From the cell containing the given text, extract its center point as [x, y] coordinate. 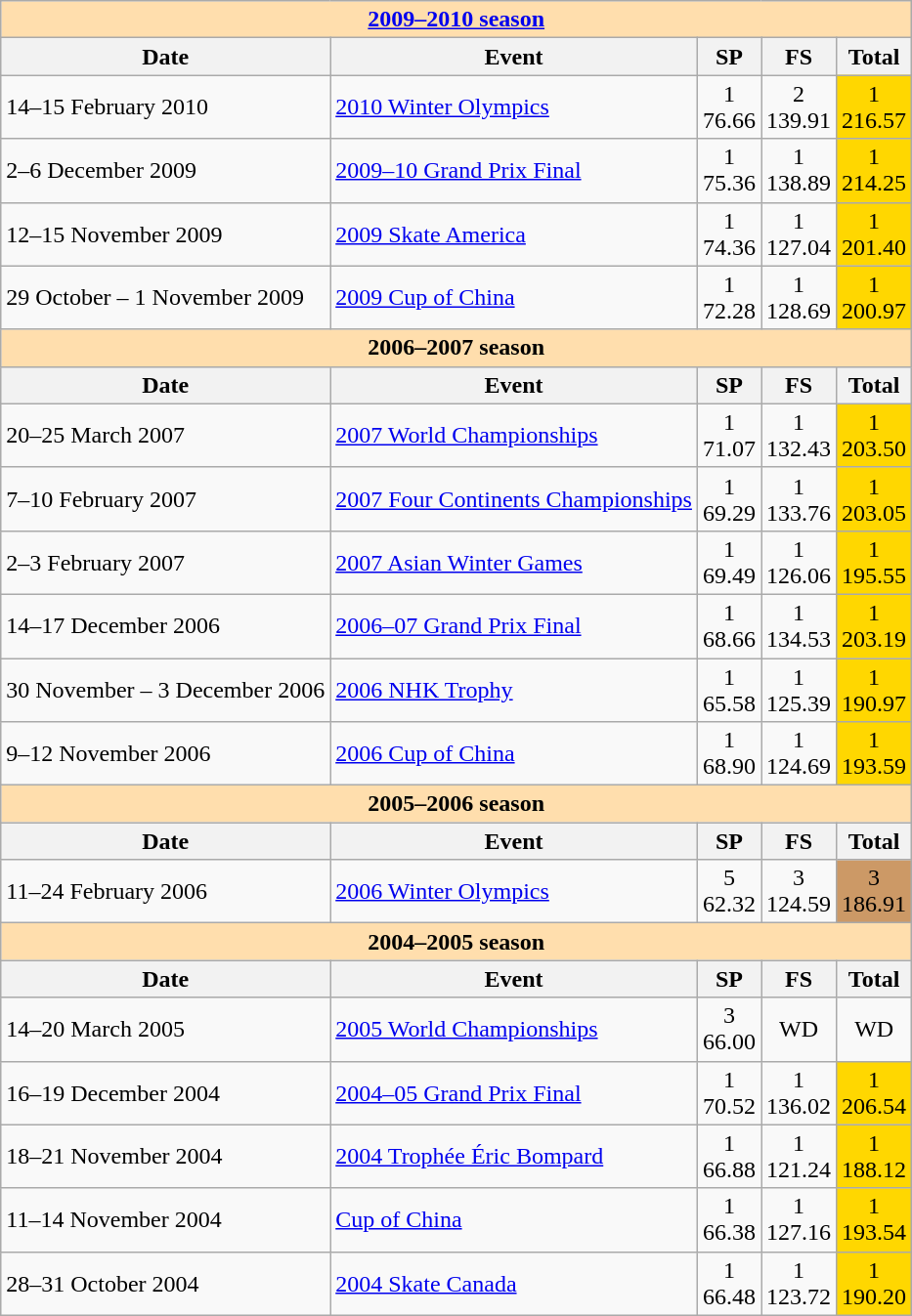
1 76.66 [729, 107]
2007 Four Continents Championships [514, 498]
2006 NHK Trophy [514, 690]
28–31 October 2004 [166, 1284]
1 201.40 [874, 234]
2006–2007 season [456, 348]
20–25 March 2007 [166, 436]
1 72.28 [729, 297]
1 70.52 [729, 1092]
1 68.66 [729, 625]
11–24 February 2006 [166, 891]
1 216.57 [874, 107]
29 October – 1 November 2009 [166, 297]
1 69.29 [729, 498]
2009 Cup of China [514, 297]
1 132.43 [800, 436]
2 139.91 [800, 107]
1 124.69 [800, 754]
2006 Winter Olympics [514, 891]
2009–10 Grand Prix Final [514, 170]
2–3 February 2007 [166, 563]
1 66.88 [729, 1157]
11–14 November 2004 [166, 1219]
2007 Asian Winter Games [514, 563]
1 193.59 [874, 754]
1 125.39 [800, 690]
3 66.00 [729, 1030]
7–10 February 2007 [166, 498]
5 62.32 [729, 891]
1 127.16 [800, 1219]
2–6 December 2009 [166, 170]
1 190.97 [874, 690]
1 136.02 [800, 1092]
2004 Skate Canada [514, 1284]
14–20 March 2005 [166, 1030]
2010 Winter Olympics [514, 107]
1 71.07 [729, 436]
1 203.05 [874, 498]
2006–07 Grand Prix Final [514, 625]
30 November – 3 December 2006 [166, 690]
3 186.91 [874, 891]
1 121.24 [800, 1157]
Cup of China [514, 1219]
14–15 February 2010 [166, 107]
1 66.38 [729, 1219]
1 206.54 [874, 1092]
1 203.50 [874, 436]
1 188.12 [874, 1157]
1 200.97 [874, 297]
2007 World Championships [514, 436]
1 66.48 [729, 1284]
14–17 December 2006 [166, 625]
1 133.76 [800, 498]
1 214.25 [874, 170]
12–15 November 2009 [166, 234]
1 128.69 [800, 297]
1 193.54 [874, 1219]
2009 Skate America [514, 234]
1 134.53 [800, 625]
2005–2006 season [456, 804]
1 195.55 [874, 563]
1 190.20 [874, 1284]
2006 Cup of China [514, 754]
1 127.04 [800, 234]
1 75.36 [729, 170]
18–21 November 2004 [166, 1157]
2004–2005 season [456, 942]
1 69.49 [729, 563]
1 123.72 [800, 1284]
2004–05 Grand Prix Final [514, 1092]
1 65.58 [729, 690]
1 126.06 [800, 563]
2005 World Championships [514, 1030]
9–12 November 2006 [166, 754]
1 138.89 [800, 170]
1 68.90 [729, 754]
2004 Trophée Éric Bompard [514, 1157]
3 124.59 [800, 891]
2009–2010 season [456, 20]
16–19 December 2004 [166, 1092]
1 203.19 [874, 625]
1 74.36 [729, 234]
